Return (X, Y) of the center of cell containing provided text 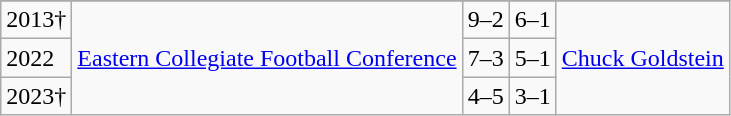
Chuck Goldstein (642, 58)
3–1 (532, 96)
9–2 (486, 20)
6–1 (532, 20)
2013† (36, 20)
4–5 (486, 96)
5–1 (532, 58)
7–3 (486, 58)
Eastern Collegiate Football Conference (267, 58)
2023† (36, 96)
2022 (36, 58)
